Scan for the cell matching the given text and deliver its [X, Y] coordinate at center. 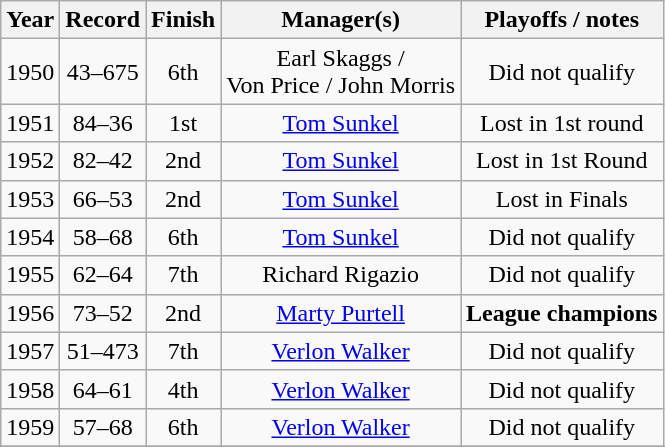
1955 [30, 275]
1959 [30, 427]
51–473 [103, 351]
1958 [30, 389]
57–68 [103, 427]
43–675 [103, 72]
1950 [30, 72]
Earl Skaggs / Von Price / John Morris [341, 72]
Lost in Finals [562, 199]
82–42 [103, 161]
Lost in 1st Round [562, 161]
73–52 [103, 313]
Playoffs / notes [562, 20]
Lost in 1st round [562, 123]
Manager(s) [341, 20]
62–64 [103, 275]
1951 [30, 123]
Richard Rigazio [341, 275]
Finish [184, 20]
1957 [30, 351]
Year [30, 20]
58–68 [103, 237]
1st [184, 123]
84–36 [103, 123]
66–53 [103, 199]
Marty Purtell [341, 313]
4th [184, 389]
64–61 [103, 389]
Record [103, 20]
1954 [30, 237]
1953 [30, 199]
1952 [30, 161]
League champions [562, 313]
1956 [30, 313]
